Detect which cell encompasses the target text, then output its (X, Y) center coordinate. 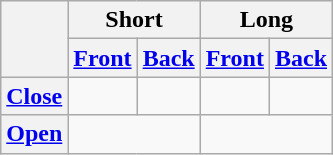
Open (34, 134)
Long (266, 20)
Close (34, 96)
Short (134, 20)
